Provide the (X, Y) coordinate of the cell's center where the given text is located.  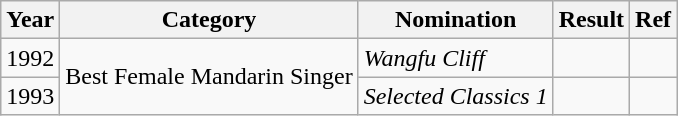
1993 (30, 96)
Result (591, 20)
Selected Classics 1 (456, 96)
Wangfu Cliff (456, 58)
Best Female Mandarin Singer (209, 77)
Year (30, 20)
1992 (30, 58)
Nomination (456, 20)
Category (209, 20)
Ref (654, 20)
